Pinpoint the cell where the given text exists, returning its (x, y) midpoint coordinate. 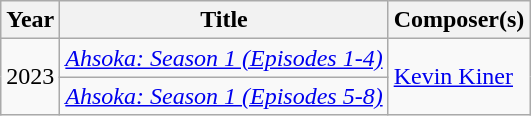
Title (224, 20)
Kevin Kiner (459, 77)
2023 (30, 77)
Ahsoka: Season 1 (Episodes 1-4) (224, 58)
Composer(s) (459, 20)
Ahsoka: Season 1 (Episodes 5-8) (224, 96)
Year (30, 20)
